Return the (X, Y) coordinate for the center point of the cell that contains the specified text.  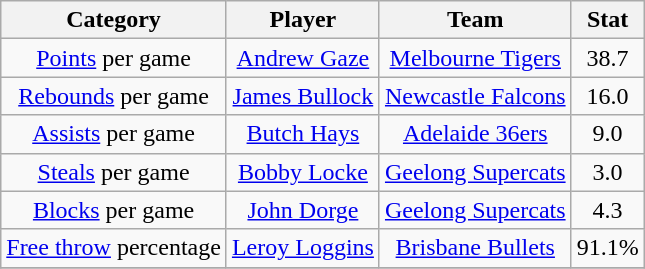
Newcastle Falcons (475, 96)
Category (114, 20)
Player (302, 20)
Assists per game (114, 134)
Adelaide 36ers (475, 134)
Butch Hays (302, 134)
Leroy Loggins (302, 248)
9.0 (608, 134)
Brisbane Bullets (475, 248)
3.0 (608, 172)
Blocks per game (114, 210)
John Dorge (302, 210)
Rebounds per game (114, 96)
91.1% (608, 248)
Team (475, 20)
James Bullock (302, 96)
16.0 (608, 96)
Melbourne Tigers (475, 58)
Points per game (114, 58)
Bobby Locke (302, 172)
Steals per game (114, 172)
Free throw percentage (114, 248)
Andrew Gaze (302, 58)
Stat (608, 20)
38.7 (608, 58)
4.3 (608, 210)
